For the text-containing cell, return its midpoint in [X, Y] coordinate format. 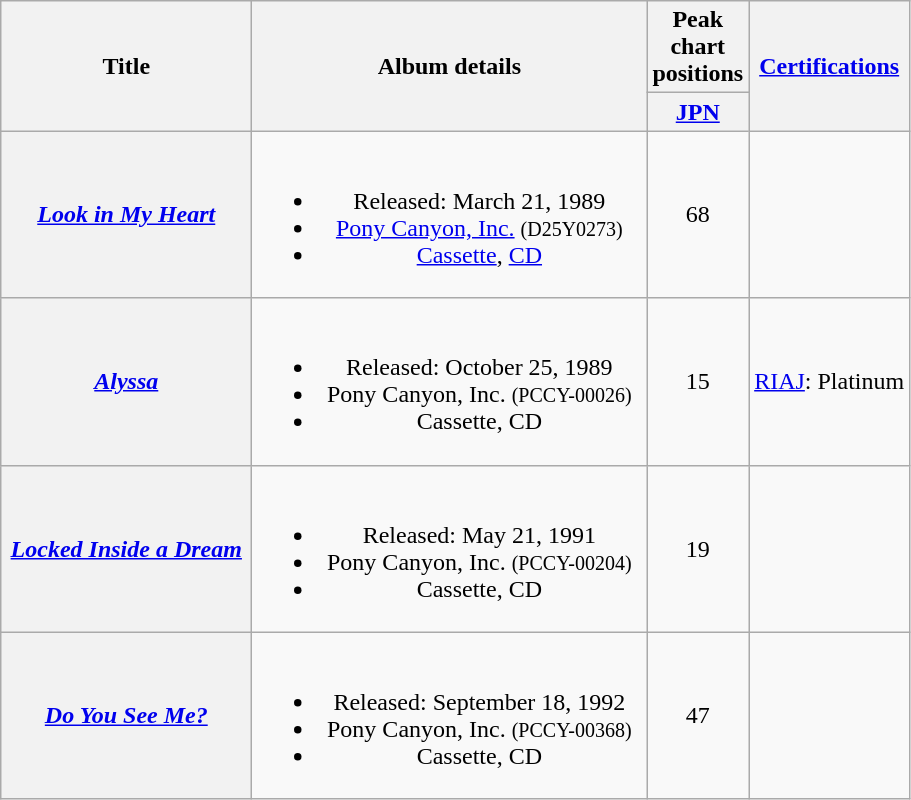
Released: May 21, 1991Pony Canyon, Inc. (PCCY-00204)Cassette, CD [450, 548]
RIAJ: Platinum [830, 382]
Certifications [830, 66]
Alyssa [126, 382]
Peak chart positions [698, 47]
Look in My Heart [126, 214]
Released: March 21, 1989Pony Canyon, Inc. (D25Y0273)Cassette, CD [450, 214]
47 [698, 716]
JPN [698, 112]
Do You See Me? [126, 716]
Released: September 18, 1992Pony Canyon, Inc. (PCCY-00368)Cassette, CD [450, 716]
Album details [450, 66]
Released: October 25, 1989Pony Canyon, Inc. (PCCY-00026)Cassette, CD [450, 382]
68 [698, 214]
Title [126, 66]
15 [698, 382]
19 [698, 548]
Locked Inside a Dream [126, 548]
